Scan for the cell matching the given text and deliver its (x, y) coordinate at center. 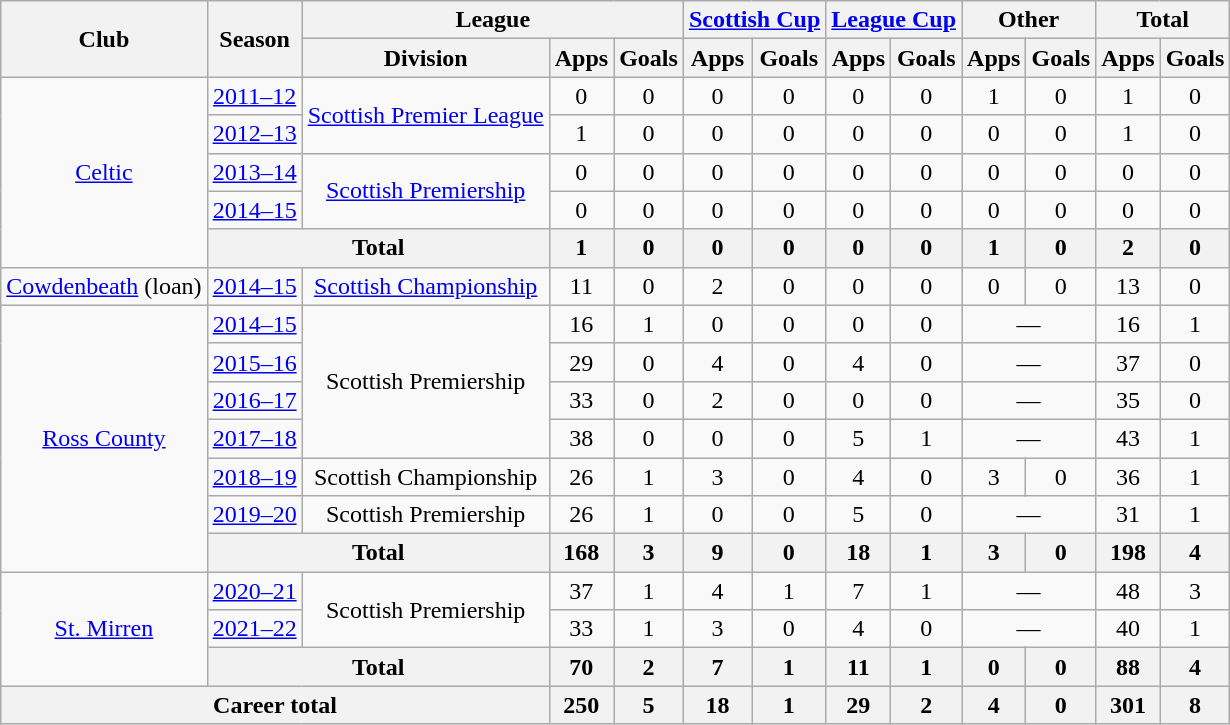
2019–20 (254, 515)
League (492, 20)
8 (1195, 705)
2012–13 (254, 134)
St. Mirren (104, 629)
40 (1128, 629)
168 (581, 553)
Club (104, 39)
2021–22 (254, 629)
Cowdenbeath (loan) (104, 286)
13 (1128, 286)
2015–16 (254, 362)
198 (1128, 553)
Ross County (104, 438)
Season (254, 39)
38 (581, 438)
2018–19 (254, 477)
43 (1128, 438)
250 (581, 705)
Other (1029, 20)
Career total (275, 705)
2020–21 (254, 591)
Division (426, 58)
48 (1128, 591)
9 (717, 553)
2011–12 (254, 96)
Scottish Cup (754, 20)
301 (1128, 705)
Celtic (104, 172)
2013–14 (254, 172)
35 (1128, 400)
31 (1128, 515)
70 (581, 667)
Scottish Premier League (426, 115)
36 (1128, 477)
League Cup (894, 20)
88 (1128, 667)
2017–18 (254, 438)
2016–17 (254, 400)
